Provide the (x, y) coordinate of the cell's center where the given text is located.  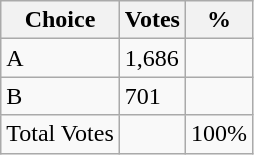
A (60, 58)
701 (152, 96)
% (218, 20)
Choice (60, 20)
100% (218, 134)
1,686 (152, 58)
Total Votes (60, 134)
Votes (152, 20)
B (60, 96)
